Return the (x, y) coordinate for the center point of the cell that contains the specified text.  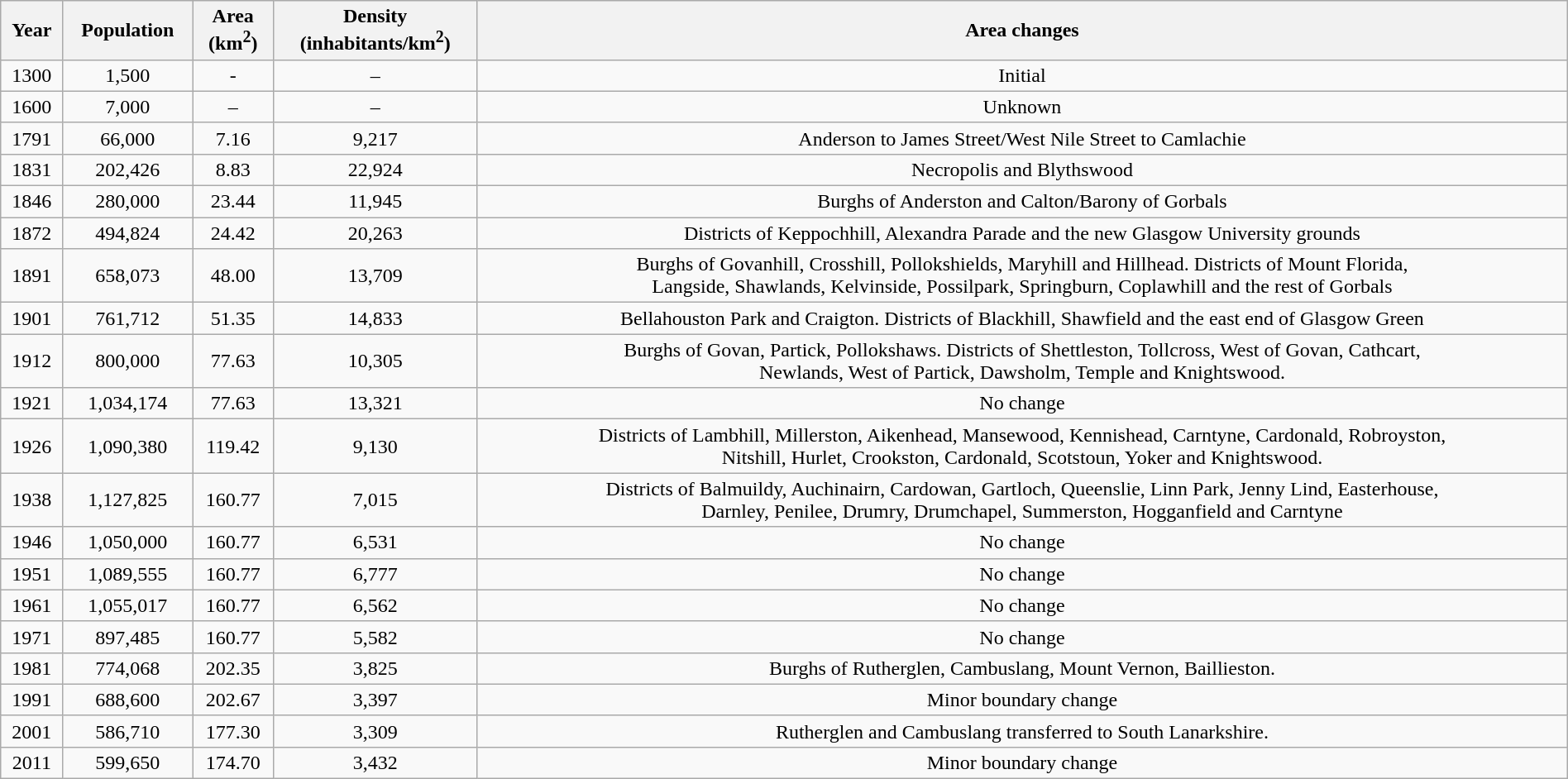
Initial (1022, 75)
1991 (31, 700)
202.67 (233, 700)
Anderson to James Street/West Nile Street to Camlachie (1022, 138)
586,710 (127, 731)
658,073 (127, 276)
494,824 (127, 233)
897,485 (127, 637)
Density (inhabitants/km2) (375, 31)
1961 (31, 605)
6,531 (375, 542)
2011 (31, 762)
1912 (31, 361)
8.83 (233, 170)
599,650 (127, 762)
7,015 (375, 499)
1872 (31, 233)
800,000 (127, 361)
202.35 (233, 668)
1,089,555 (127, 574)
48.00 (233, 276)
280,000 (127, 202)
1891 (31, 276)
1846 (31, 202)
202,426 (127, 170)
Population (127, 31)
761,712 (127, 318)
3,825 (375, 668)
51.35 (233, 318)
177.30 (233, 731)
13,709 (375, 276)
11,945 (375, 202)
3,309 (375, 731)
1901 (31, 318)
1938 (31, 499)
22,924 (375, 170)
Necropolis and Blythswood (1022, 170)
24.42 (233, 233)
7,000 (127, 107)
- (233, 75)
14,833 (375, 318)
1,034,174 (127, 404)
1831 (31, 170)
9,217 (375, 138)
Bellahouston Park and Craigton. Districts of Blackhill, Shawfield and the east end of Glasgow Green (1022, 318)
Rutherglen and Cambuslang transferred to South Lanarkshire. (1022, 731)
1,127,825 (127, 499)
1,055,017 (127, 605)
3,397 (375, 700)
1921 (31, 404)
6,777 (375, 574)
174.70 (233, 762)
1,500 (127, 75)
1946 (31, 542)
3,432 (375, 762)
23.44 (233, 202)
1791 (31, 138)
7.16 (233, 138)
Districts of Keppochhill, Alexandra Parade and the new Glasgow University grounds (1022, 233)
Area changes (1022, 31)
2001 (31, 731)
20,263 (375, 233)
1,090,380 (127, 447)
13,321 (375, 404)
Burghs of Anderston and Calton/Barony of Gorbals (1022, 202)
1300 (31, 75)
Area (km2) (233, 31)
774,068 (127, 668)
1926 (31, 447)
1,050,000 (127, 542)
119.42 (233, 447)
9,130 (375, 447)
Unknown (1022, 107)
66,000 (127, 138)
Year (31, 31)
1951 (31, 574)
688,600 (127, 700)
1971 (31, 637)
5,582 (375, 637)
1600 (31, 107)
1981 (31, 668)
10,305 (375, 361)
6,562 (375, 605)
Burghs of Rutherglen, Cambuslang, Mount Vernon, Baillieston. (1022, 668)
